Detect which cell encompasses the target text, then output its [X, Y] center coordinate. 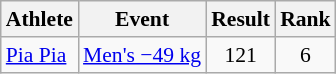
121 [240, 55]
6 [306, 55]
Result [240, 19]
Rank [306, 19]
Men's −49 kg [142, 55]
Event [142, 19]
Athlete [40, 19]
Pia Pia [40, 55]
